Output the (x, y) coordinate of the center of the cell containing the given text.  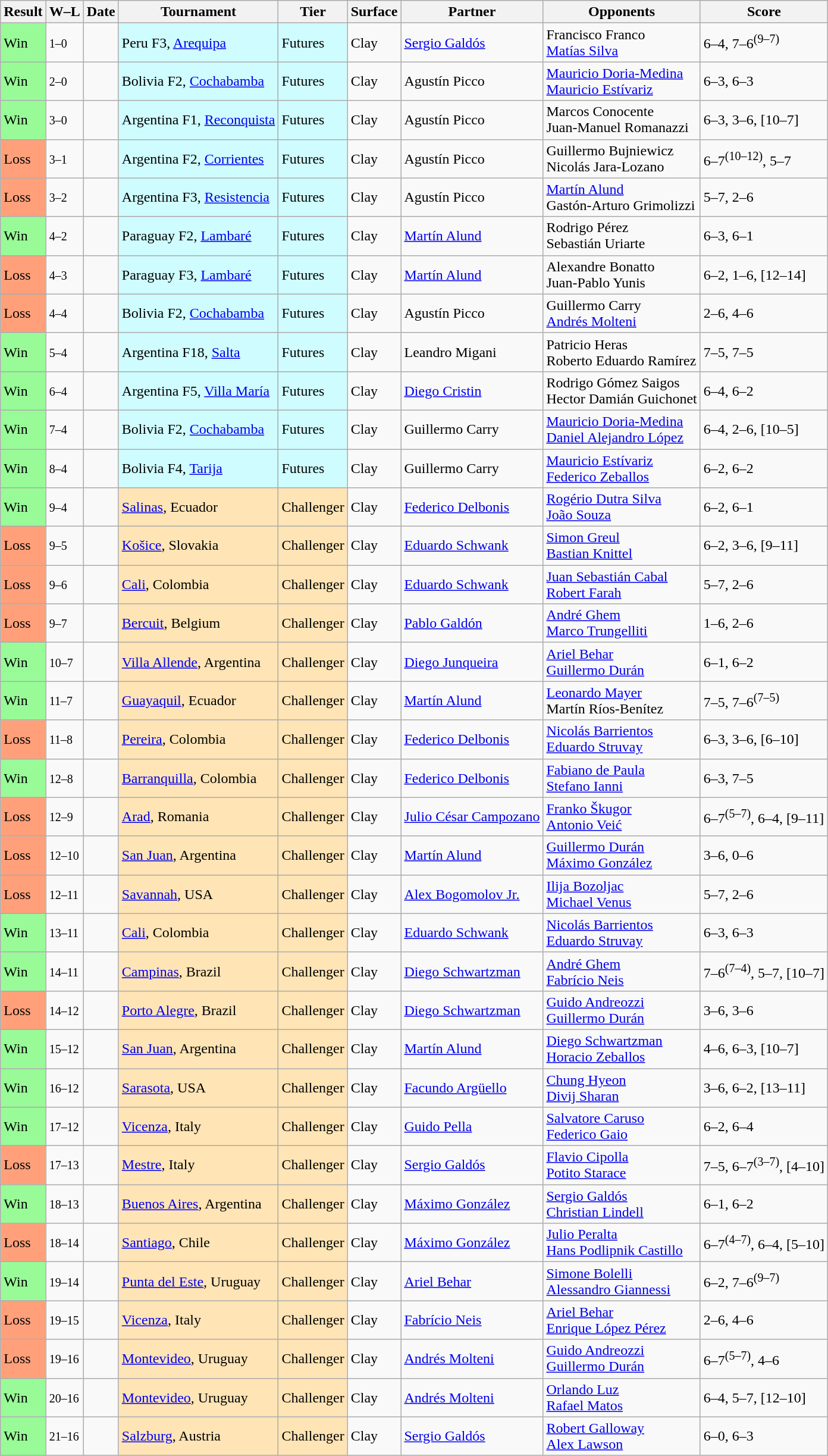
Guillermo Carry Andrés Molteni (622, 313)
Argentina F2, Corrientes (199, 158)
Diego Junqueira (472, 662)
Opponents (622, 12)
14–12 (64, 1010)
6–7(5–7), 6–4, [9–11] (764, 816)
8–4 (64, 468)
6–4, 6–2 (764, 390)
6–3, 6–1 (764, 236)
12–10 (64, 856)
10–7 (64, 662)
Salvatore Caruso Federico Gaio (622, 1127)
3–6, 3–6 (764, 1010)
3–0 (64, 120)
Leandro Migani (472, 352)
11–8 (64, 739)
Chung Hyeon Divij Sharan (622, 1088)
Simon Greul Bastian Knittel (622, 546)
6–0, 6–3 (764, 1436)
Punta del Este, Uruguay (199, 1282)
3–2 (64, 198)
Result (23, 12)
Franko Škugor Antonio Veić (622, 816)
6–2, 6–4 (764, 1127)
7–4 (64, 430)
9–4 (64, 507)
4–2 (64, 236)
17–12 (64, 1127)
Facundo Argüello (472, 1088)
4–3 (64, 275)
4–4 (64, 313)
Julio Peralta Hans Podlipnik Castillo (622, 1242)
Tournament (199, 12)
Argentina F3, Resistencia (199, 198)
12–8 (64, 778)
Partner (472, 12)
Salinas, Ecuador (199, 507)
6–2, 6–1 (764, 507)
Rodrigo Gómez Saigos Hector Damián Guichonet (622, 390)
Fabiano de Paula Stefano Ianni (622, 778)
Mauricio Estívariz Federico Zeballos (622, 468)
Orlando Luz Rafael Matos (622, 1397)
Ariel Behar Guillermo Durán (622, 662)
7–5, 7–5 (764, 352)
Surface (374, 12)
19–16 (64, 1359)
20–16 (64, 1397)
Flavio Cipolla Potito Starace (622, 1165)
Date (101, 12)
5–4 (64, 352)
6–3, 7–5 (764, 778)
Guayaquil, Ecuador (199, 701)
Guillermo Bujniewicz Nicolás Jara-Lozano (622, 158)
19–15 (64, 1320)
Paraguay F3, Lambaré (199, 275)
André Ghem Marco Trungelliti (622, 624)
7–5, 6–7(3–7), [4–10] (764, 1165)
9–5 (64, 546)
17–13 (64, 1165)
15–12 (64, 1048)
W–L (64, 12)
Julio César Campozano (472, 816)
6–2, 1–6, [12–14] (764, 275)
Martín Alund Gastón-Arturo Grimolizzi (622, 198)
6–7(5–7), 4–6 (764, 1359)
11–7 (64, 701)
Bercuit, Belgium (199, 624)
6–7(10–12), 5–7 (764, 158)
Sarasota, USA (199, 1088)
Sergio Galdós Christian Lindell (622, 1204)
6–2, 6–2 (764, 468)
9–6 (64, 584)
14–11 (64, 971)
2–0 (64, 81)
21–16 (64, 1436)
Diego Cristin (472, 390)
Simone Bolelli Alessandro Giannessi (622, 1282)
6–2, 3–6, [9–11] (764, 546)
Argentina F1, Reconquista (199, 120)
Score (764, 12)
7–5, 7–6(7–5) (764, 701)
6–4, 7–6(9–7) (764, 43)
4–6, 6–3, [10–7] (764, 1048)
13–11 (64, 933)
Košice, Slovakia (199, 546)
6–3, 3–6, [6–10] (764, 739)
Rogério Dutra Silva João Souza (622, 507)
Tier (313, 12)
9–7 (64, 624)
Barranquilla, Colombia (199, 778)
Mestre, Italy (199, 1165)
Guido Pella (472, 1127)
Argentina F5, Villa María (199, 390)
6–2, 7–6(9–7) (764, 1282)
18–14 (64, 1242)
Alex Bogomolov Jr. (472, 894)
Guillermo Durán Máximo González (622, 856)
Ariel Behar Enrique López Pérez (622, 1320)
18–13 (64, 1204)
Mauricio Doria-Medina Daniel Alejandro López (622, 430)
Patricio Heras Roberto Eduardo Ramírez (622, 352)
16–12 (64, 1088)
Robert Galloway Alex Lawson (622, 1436)
6–7(4–7), 6–4, [5–10] (764, 1242)
6–3, 3–6, [10–7] (764, 120)
6–4, 5–7, [12–10] (764, 1397)
19–14 (64, 1282)
Peru F3, Arequipa (199, 43)
Villa Allende, Argentina (199, 662)
12–9 (64, 816)
Ariel Behar (472, 1282)
André Ghem Fabrício Neis (622, 971)
6–4 (64, 390)
Juan Sebastián Cabal Robert Farah (622, 584)
Bolivia F4, Tarija (199, 468)
Pereira, Colombia (199, 739)
Ilija Bozoljac Michael Venus (622, 894)
Argentina F18, Salta (199, 352)
Arad, Romania (199, 816)
Leonardo Mayer Martín Ríos-Benítez (622, 701)
Pablo Galdón (472, 624)
1–0 (64, 43)
Paraguay F2, Lambaré (199, 236)
Fabrício Neis (472, 1320)
Porto Alegre, Brazil (199, 1010)
Buenos Aires, Argentina (199, 1204)
Campinas, Brazil (199, 971)
6–4, 2–6, [10–5] (764, 430)
1–6, 2–6 (764, 624)
Mauricio Doria-Medina Mauricio Estívariz (622, 81)
Alexandre Bonatto Juan-Pablo Yunis (622, 275)
3–6, 0–6 (764, 856)
Rodrigo Pérez Sebastián Uriarte (622, 236)
Diego Schwartzman Horacio Zeballos (622, 1048)
Savannah, USA (199, 894)
3–1 (64, 158)
Francisco Franco Matías Silva (622, 43)
Marcos Conocente Juan-Manuel Romanazzi (622, 120)
12–11 (64, 894)
3–6, 6–2, [13–11] (764, 1088)
Santiago, Chile (199, 1242)
7–6(7–4), 5–7, [10–7] (764, 971)
Salzburg, Austria (199, 1436)
